Search for the cell housing the specified text and yield its [X, Y] center coordinate. 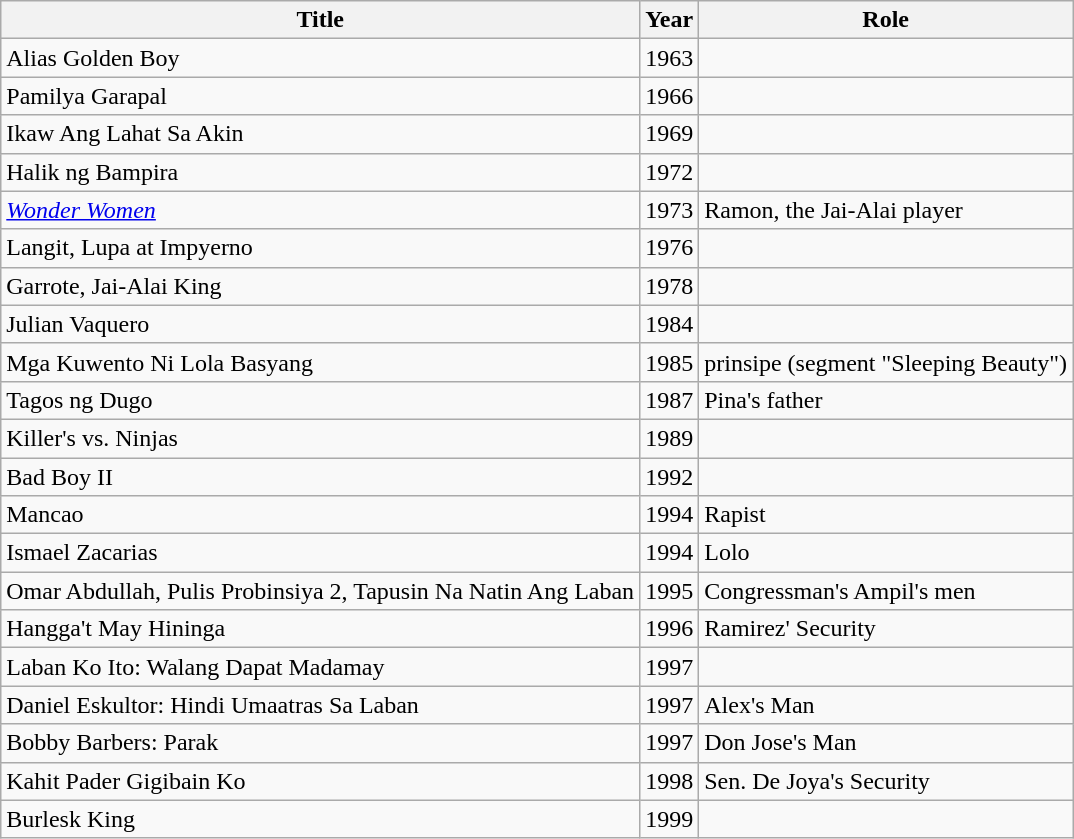
Daniel Eskultor: Hindi Umaatras Sa Laban [320, 705]
1984 [670, 324]
Mancao [320, 515]
Wonder Women [320, 210]
Garrote, Jai-Alai King [320, 286]
Mga Kuwento Ni Lola Basyang [320, 362]
Alias Golden Boy [320, 58]
Hangga't May Hininga [320, 629]
Laban Ko Ito: Walang Dapat Madamay [320, 667]
1987 [670, 400]
1972 [670, 172]
Julian Vaquero [320, 324]
1963 [670, 58]
Omar Abdullah, Pulis Probinsiya 2, Tapusin Na Natin Ang Laban [320, 591]
Lolo [886, 553]
Role [886, 20]
Burlesk King [320, 819]
Halik ng Bampira [320, 172]
Bobby Barbers: Parak [320, 743]
Title [320, 20]
Ramon, the Jai-Alai player [886, 210]
Ikaw Ang Lahat Sa Akin [320, 134]
Pamilya Garapal [320, 96]
1985 [670, 362]
Kahit Pader Gigibain Ko [320, 781]
1995 [670, 591]
Congressman's Ampil's men [886, 591]
1998 [670, 781]
Ramirez' Security [886, 629]
Ismael Zacarias [320, 553]
1969 [670, 134]
Alex's Man [886, 705]
Killer's vs. Ninjas [320, 438]
Pina's father [886, 400]
Rapist [886, 515]
1999 [670, 819]
1996 [670, 629]
1992 [670, 477]
1978 [670, 286]
prinsipe (segment "Sleeping Beauty") [886, 362]
Year [670, 20]
Langit, Lupa at Impyerno [320, 248]
Sen. De Joya's Security [886, 781]
1966 [670, 96]
Don Jose's Man [886, 743]
Tagos ng Dugo [320, 400]
1973 [670, 210]
1989 [670, 438]
Bad Boy II [320, 477]
1976 [670, 248]
